Capture the cell that displays the provided text and extract its (x, y) central coordinate. 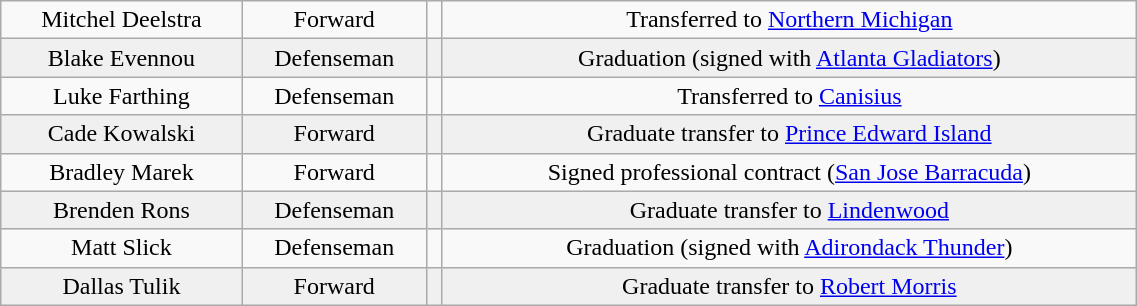
Cade Kowalski (122, 134)
Dallas Tulik (122, 286)
Transferred to Northern Michigan (790, 20)
Blake Evennou (122, 58)
Graduate transfer to Lindenwood (790, 210)
Mitchel Deelstra (122, 20)
Graduation (signed with Atlanta Gladiators) (790, 58)
Matt Slick (122, 248)
Bradley Marek (122, 172)
Graduate transfer to Robert Morris (790, 286)
Graduate transfer to Prince Edward Island (790, 134)
Transferred to Canisius (790, 96)
Luke Farthing (122, 96)
Graduation (signed with Adirondack Thunder) (790, 248)
Signed professional contract (San Jose Barracuda) (790, 172)
Brenden Rons (122, 210)
